Capture the cell that displays the provided text and extract its (x, y) central coordinate. 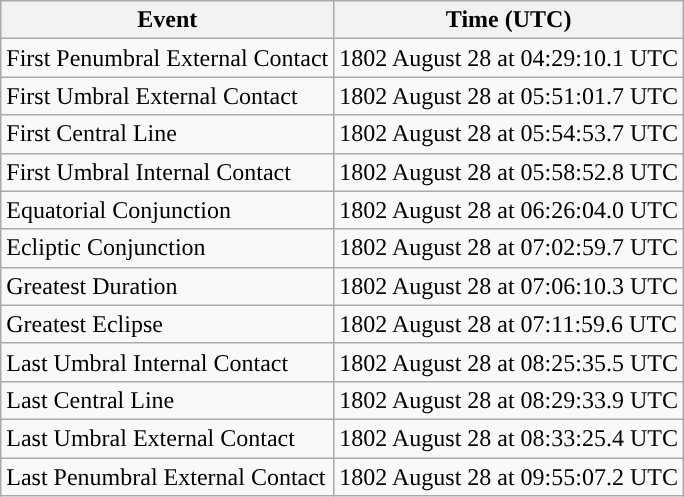
1802 August 28 at 05:51:01.7 UTC (509, 96)
1802 August 28 at 06:26:04.0 UTC (509, 210)
Last Umbral Internal Contact (168, 362)
First Penumbral External Contact (168, 58)
1802 August 28 at 08:29:33.9 UTC (509, 400)
1802 August 28 at 05:58:52.8 UTC (509, 172)
1802 August 28 at 08:33:25.4 UTC (509, 438)
Greatest Eclipse (168, 324)
1802 August 28 at 09:55:07.2 UTC (509, 477)
First Central Line (168, 134)
Event (168, 20)
1802 August 28 at 07:06:10.3 UTC (509, 286)
1802 August 28 at 05:54:53.7 UTC (509, 134)
1802 August 28 at 07:02:59.7 UTC (509, 248)
Last Penumbral External Contact (168, 477)
1802 August 28 at 08:25:35.5 UTC (509, 362)
Equatorial Conjunction (168, 210)
1802 August 28 at 07:11:59.6 UTC (509, 324)
First Umbral External Contact (168, 96)
First Umbral Internal Contact (168, 172)
Last Umbral External Contact (168, 438)
Last Central Line (168, 400)
Ecliptic Conjunction (168, 248)
Greatest Duration (168, 286)
1802 August 28 at 04:29:10.1 UTC (509, 58)
Time (UTC) (509, 20)
